Find where the given text appears and provide that cell's center as (X, Y) coordinate. 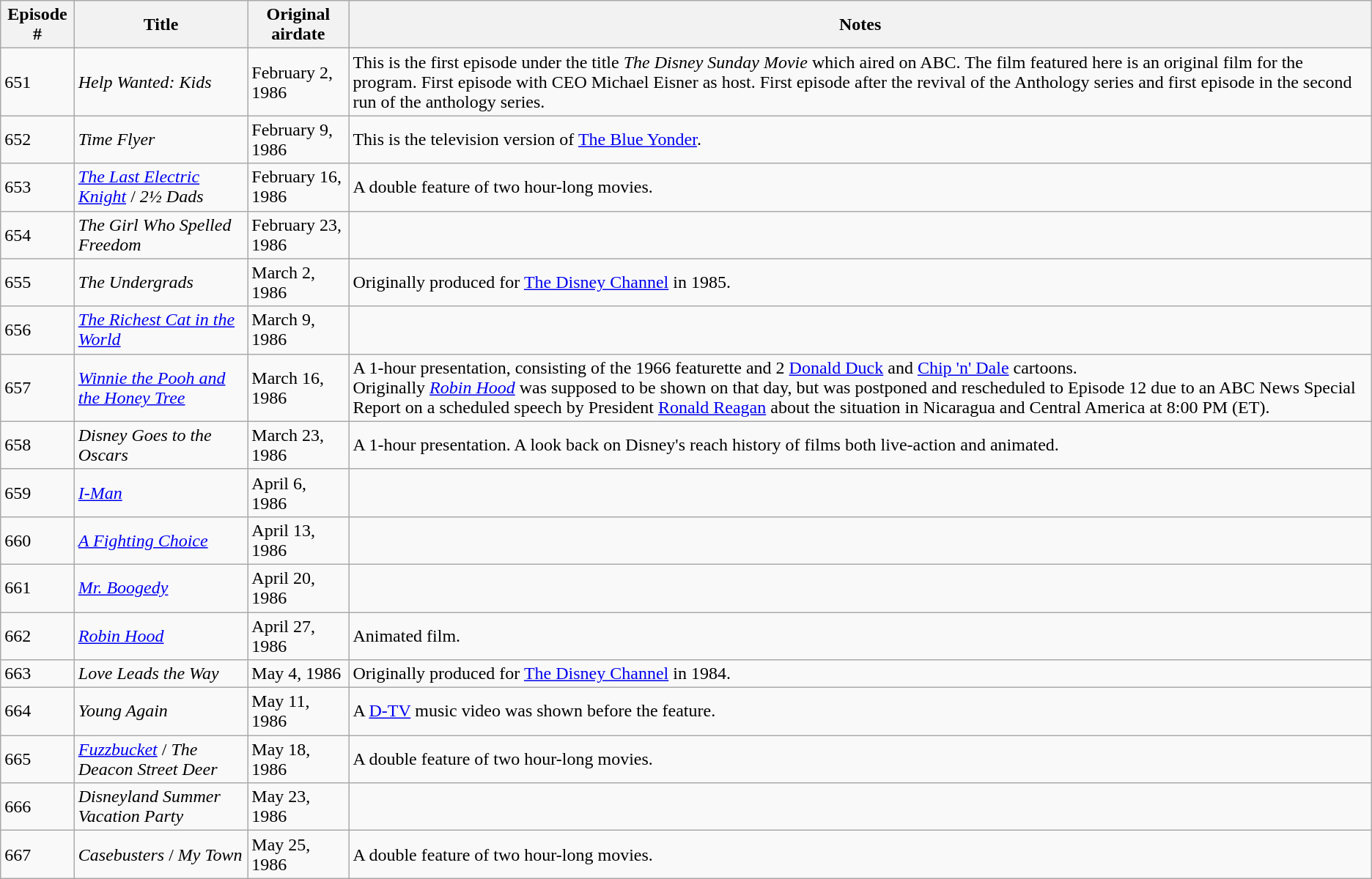
662 (37, 636)
May 18, 1986 (298, 759)
February 23, 1986 (298, 234)
660 (37, 541)
Love Leads the Way (161, 674)
A Fighting Choice (161, 541)
656 (37, 330)
Mr. Boogedy (161, 587)
663 (37, 674)
665 (37, 759)
658 (37, 445)
Young Again (161, 712)
657 (37, 387)
May 23, 1986 (298, 807)
This is the television version of The Blue Yonder. (860, 139)
March 23, 1986 (298, 445)
Title (161, 25)
March 9, 1986 (298, 330)
Fuzzbucket / The Deacon Street Deer (161, 759)
Originally produced for The Disney Channel in 1984. (860, 674)
Robin Hood (161, 636)
A D-TV music video was shown before the feature. (860, 712)
May 25, 1986 (298, 854)
April 27, 1986 (298, 636)
April 13, 1986 (298, 541)
Episode # (37, 25)
February 2, 1986 (298, 82)
Animated film. (860, 636)
Time Flyer (161, 139)
653 (37, 188)
666 (37, 807)
667 (37, 854)
The Richest Cat in the World (161, 330)
Disney Goes to the Oscars (161, 445)
May 11, 1986 (298, 712)
661 (37, 587)
Help Wanted: Kids (161, 82)
Casebusters / My Town (161, 854)
April 6, 1986 (298, 492)
654 (37, 234)
The Girl Who Spelled Freedom (161, 234)
March 2, 1986 (298, 283)
The Last Electric Knight / 2½ Dads (161, 188)
652 (37, 139)
April 20, 1986 (298, 587)
The Undergrads (161, 283)
Originally produced for The Disney Channel in 1985. (860, 283)
I-Man (161, 492)
March 16, 1986 (298, 387)
February 16, 1986 (298, 188)
Notes (860, 25)
Original airdate (298, 25)
February 9, 1986 (298, 139)
May 4, 1986 (298, 674)
659 (37, 492)
A 1-hour presentation. A look back on Disney's reach history of films both live-action and animated. (860, 445)
Winnie the Pooh and the Honey Tree (161, 387)
664 (37, 712)
Disneyland Summer Vacation Party (161, 807)
655 (37, 283)
651 (37, 82)
